Find where the given text appears and provide that cell's center as [X, Y] coordinate. 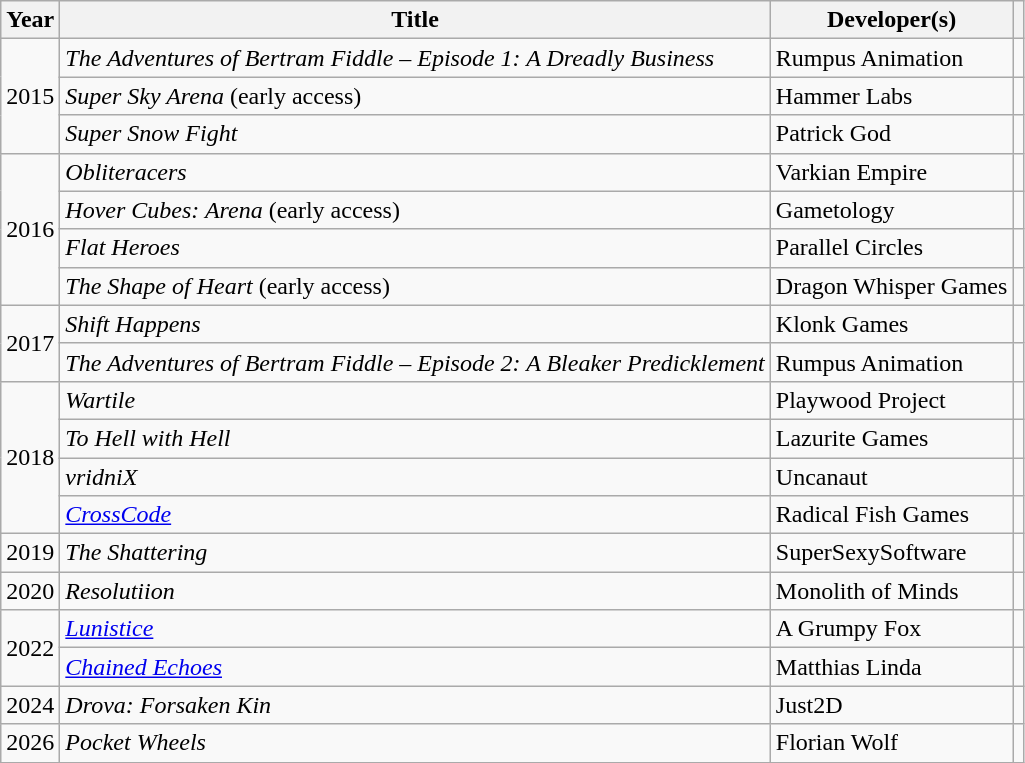
Developer(s) [892, 20]
Radical Fish Games [892, 515]
The Shape of Heart (early access) [415, 286]
Playwood Project [892, 400]
vridniX [415, 477]
Hammer Labs [892, 96]
Obliteracers [415, 172]
2026 [30, 743]
Drova: Forsaken Kin [415, 705]
Hover Cubes: Arena (early access) [415, 210]
SuperSexySoftware [892, 553]
2022 [30, 648]
Title [415, 20]
Uncanaut [892, 477]
2015 [30, 96]
Patrick God [892, 134]
Shift Happens [415, 324]
2019 [30, 553]
2018 [30, 457]
The Shattering [415, 553]
To Hell with Hell [415, 438]
Super Snow Fight [415, 134]
2017 [30, 343]
Varkian Empire [892, 172]
A Grumpy Fox [892, 629]
Chained Echoes [415, 667]
Just2D [892, 705]
Klonk Games [892, 324]
Resolutiion [415, 591]
Year [30, 20]
Florian Wolf [892, 743]
Parallel Circles [892, 248]
2024 [30, 705]
The Adventures of Bertram Fiddle – Episode 2: A Bleaker Predicklement [415, 362]
Gametology [892, 210]
Flat Heroes [415, 248]
Pocket Wheels [415, 743]
Wartile [415, 400]
2020 [30, 591]
The Adventures of Bertram Fiddle – Episode 1: A Dreadly Business [415, 58]
2016 [30, 229]
Monolith of Minds [892, 591]
Dragon Whisper Games [892, 286]
CrossCode [415, 515]
Lazurite Games [892, 438]
Lunistice [415, 629]
Matthias Linda [892, 667]
Super Sky Arena (early access) [415, 96]
